Scan for the cell matching the given text and deliver its [x, y] coordinate at center. 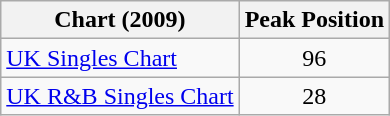
UK R&B Singles Chart [120, 96]
96 [314, 58]
28 [314, 96]
Peak Position [314, 20]
Chart (2009) [120, 20]
UK Singles Chart [120, 58]
